Pinpoint the cell where the given text exists, returning its [x, y] midpoint coordinate. 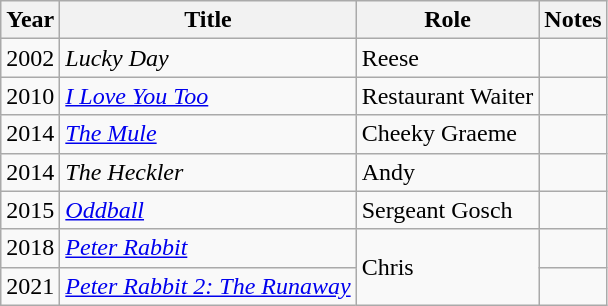
Sergeant Gosch [448, 210]
Peter Rabbit 2: The Runaway [208, 286]
Year [30, 20]
2010 [30, 96]
The Mule [208, 134]
2018 [30, 248]
2021 [30, 286]
Role [448, 20]
Lucky Day [208, 58]
Peter Rabbit [208, 248]
Chris [448, 267]
Cheeky Graeme [448, 134]
Title [208, 20]
Oddball [208, 210]
The Heckler [208, 172]
Restaurant Waiter [448, 96]
2002 [30, 58]
Reese [448, 58]
Andy [448, 172]
Notes [573, 20]
2015 [30, 210]
I Love You Too [208, 96]
